Return (X, Y) of the center of cell containing provided text 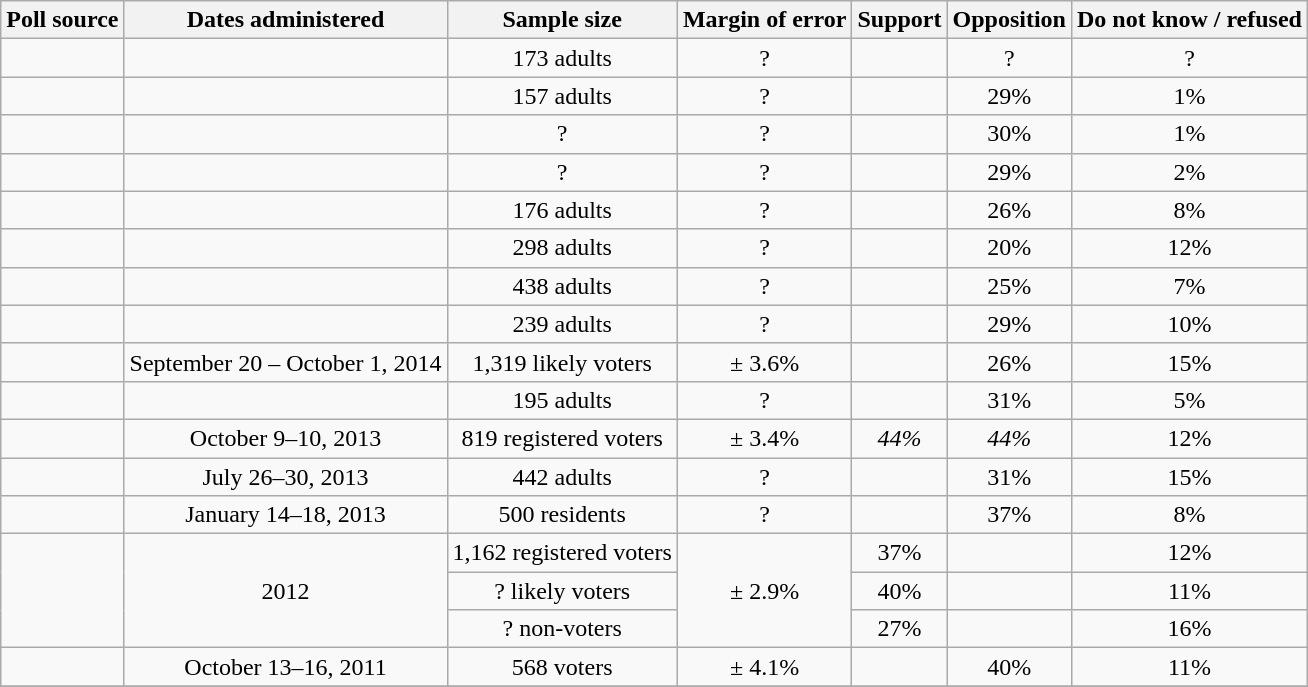
500 residents (562, 515)
10% (1189, 324)
± 3.6% (764, 362)
442 adults (562, 477)
July 26–30, 2013 (286, 477)
173 adults (562, 58)
5% (1189, 400)
± 2.9% (764, 591)
1,162 registered voters (562, 553)
1,319 likely voters (562, 362)
157 adults (562, 96)
Dates administered (286, 20)
± 3.4% (764, 438)
Do not know / refused (1189, 20)
Poll source (62, 20)
298 adults (562, 248)
195 adults (562, 400)
819 registered voters (562, 438)
2012 (286, 591)
20% (1009, 248)
Opposition (1009, 20)
7% (1189, 286)
438 adults (562, 286)
2% (1189, 172)
? likely voters (562, 591)
October 13–16, 2011 (286, 667)
Support (900, 20)
239 adults (562, 324)
± 4.1% (764, 667)
27% (900, 629)
September 20 – October 1, 2014 (286, 362)
Margin of error (764, 20)
16% (1189, 629)
568 voters (562, 667)
January 14–18, 2013 (286, 515)
176 adults (562, 210)
October 9–10, 2013 (286, 438)
? non-voters (562, 629)
30% (1009, 134)
25% (1009, 286)
Sample size (562, 20)
